Extract the (x, y) coordinate from the center of the cell holding the provided text.  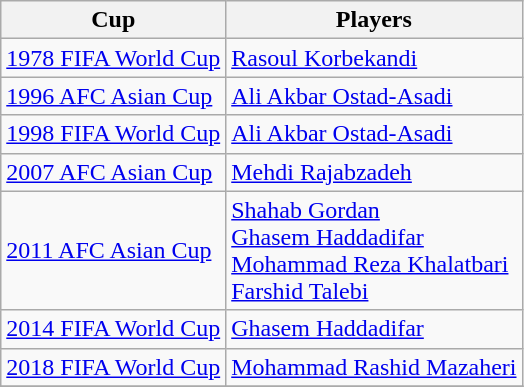
1998 FIFA World Cup (114, 134)
2011 AFC Asian Cup (114, 250)
Shahab Gordan Ghasem Haddadifar Mohammad Reza Khalatbari Farshid Talebi (374, 250)
2014 FIFA World Cup (114, 329)
Cup (114, 20)
1978 FIFA World Cup (114, 58)
Mohammad Rashid Mazaheri (374, 367)
Ghasem Haddadifar (374, 329)
1996 AFC Asian Cup (114, 96)
Rasoul Korbekandi (374, 58)
2018 FIFA World Cup (114, 367)
2007 AFC Asian Cup (114, 172)
Mehdi Rajabzadeh (374, 172)
Players (374, 20)
